Extract the (x, y) coordinate from the center of the cell holding the provided text.  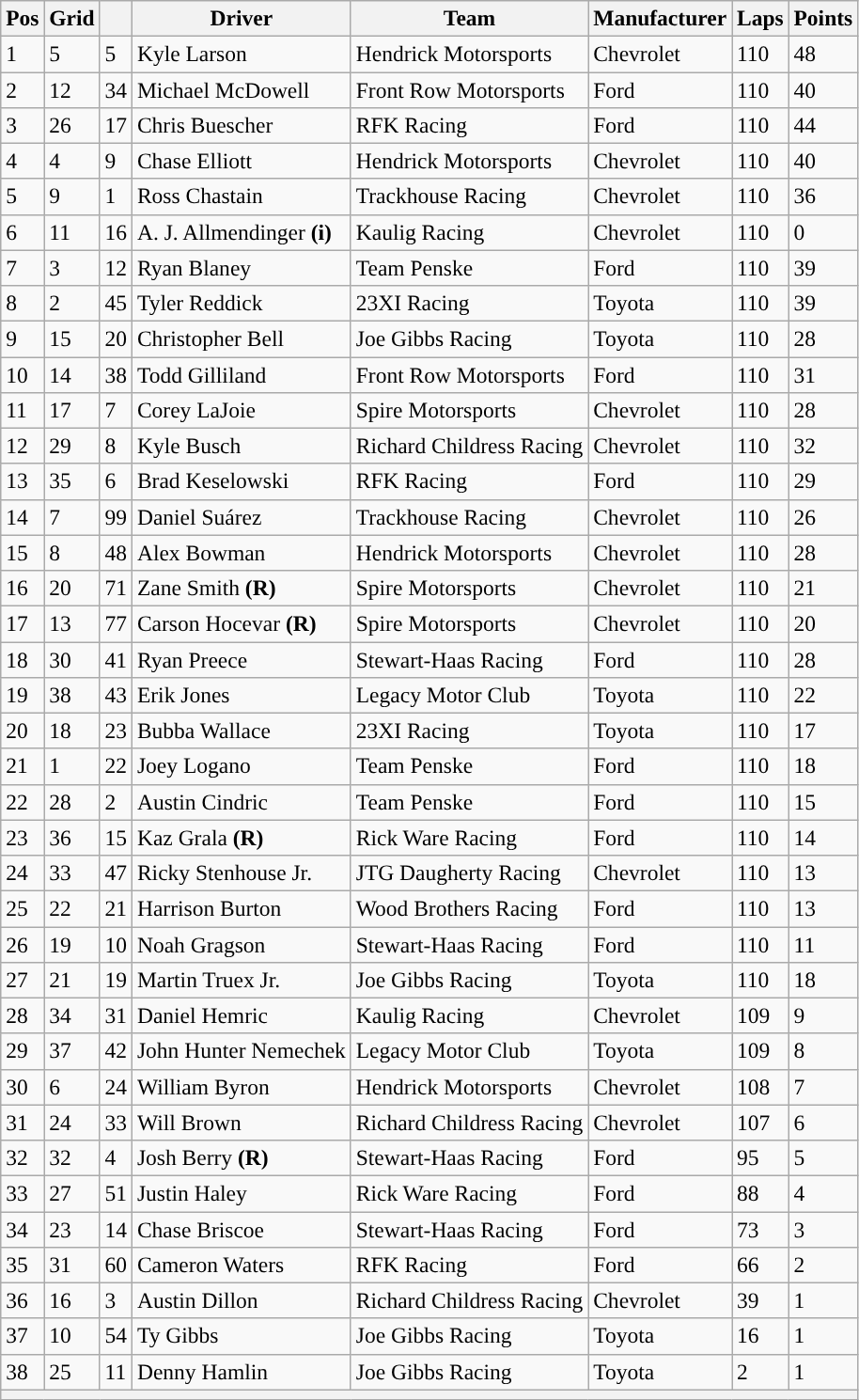
42 (116, 1051)
51 (116, 1193)
54 (116, 1336)
Todd Gilliland (241, 374)
Denny Hamlin (241, 1372)
Chase Elliott (241, 161)
Wood Brothers Racing (469, 908)
Harrison Burton (241, 908)
Justin Haley (241, 1193)
43 (116, 695)
Martin Truex Jr. (241, 980)
45 (116, 303)
Austin Cindric (241, 802)
Ty Gibbs (241, 1336)
Daniel Suárez (241, 517)
Kyle Larson (241, 54)
Michael McDowell (241, 89)
JTG Daugherty Racing (469, 873)
66 (761, 1265)
Points (823, 18)
77 (116, 623)
Ross Chastain (241, 197)
Driver (241, 18)
Corey LaJoie (241, 410)
41 (116, 659)
Kaz Grala (R) (241, 838)
95 (761, 1157)
Ryan Preece (241, 659)
John Hunter Nemechek (241, 1051)
88 (761, 1193)
Bubba Wallace (241, 731)
73 (761, 1229)
60 (116, 1265)
Austin Dillon (241, 1300)
Brad Keselowski (241, 481)
99 (116, 517)
Christopher Bell (241, 338)
Pos (23, 18)
Josh Berry (R) (241, 1157)
Daniel Hemric (241, 1015)
Noah Gragson (241, 944)
0 (823, 232)
47 (116, 873)
Erik Jones (241, 695)
Joey Logano (241, 766)
Ryan Blaney (241, 268)
Chris Buescher (241, 125)
Ricky Stenhouse Jr. (241, 873)
Carson Hocevar (R) (241, 623)
Chase Briscoe (241, 1229)
Grid (71, 18)
44 (823, 125)
William Byron (241, 1087)
Will Brown (241, 1123)
A. J. Allmendinger (i) (241, 232)
107 (761, 1123)
Alex Bowman (241, 553)
Laps (761, 18)
Tyler Reddick (241, 303)
Cameron Waters (241, 1265)
71 (116, 588)
Team (469, 18)
Zane Smith (R) (241, 588)
Kyle Busch (241, 446)
108 (761, 1087)
Manufacturer (660, 18)
